Scan for the cell matching the given text and deliver its [X, Y] coordinate at center. 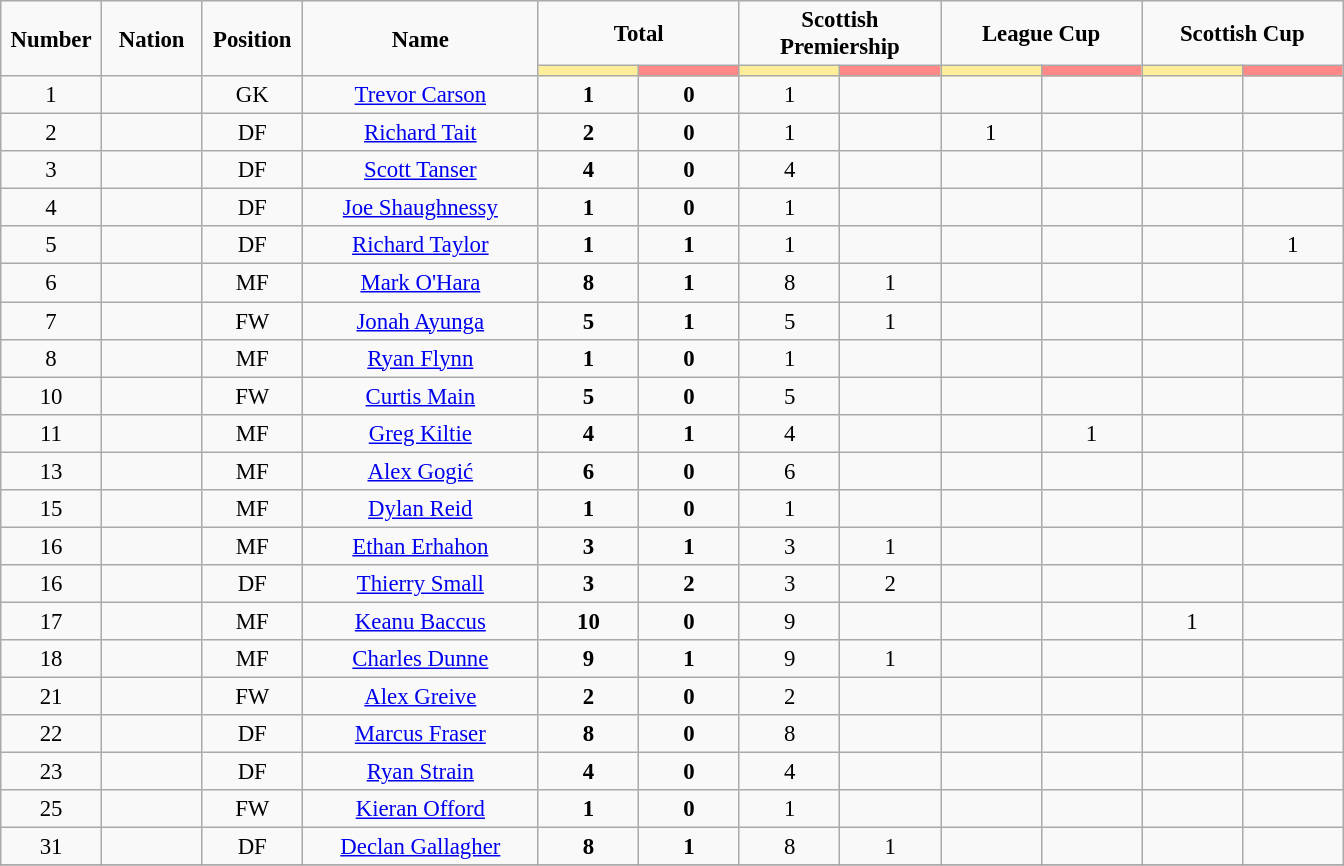
Scott Tanser [421, 170]
17 [52, 621]
Position [252, 38]
Scottish Premiership [840, 34]
Scottish Cup [1242, 34]
25 [52, 809]
18 [52, 659]
15 [52, 509]
Total [638, 34]
Ryan Strain [421, 772]
13 [52, 471]
Jonah Ayunga [421, 321]
Mark O'Hara [421, 283]
Kieran Offord [421, 809]
Alex Gogić [421, 471]
Trevor Carson [421, 95]
Keanu Baccus [421, 621]
Richard Tait [421, 133]
Charles Dunne [421, 659]
Alex Greive [421, 697]
Number [52, 38]
23 [52, 772]
22 [52, 734]
11 [52, 433]
Richard Taylor [421, 245]
31 [52, 847]
GK [252, 95]
Curtis Main [421, 396]
League Cup [1040, 34]
Marcus Fraser [421, 734]
7 [52, 321]
Thierry Small [421, 584]
21 [52, 697]
Ethan Erhahon [421, 546]
Ryan Flynn [421, 358]
Dylan Reid [421, 509]
Name [421, 38]
Nation [152, 38]
Declan Gallagher [421, 847]
Greg Kiltie [421, 433]
Joe Shaughnessy [421, 208]
